Capture the cell that displays the provided text and extract its (X, Y) central coordinate. 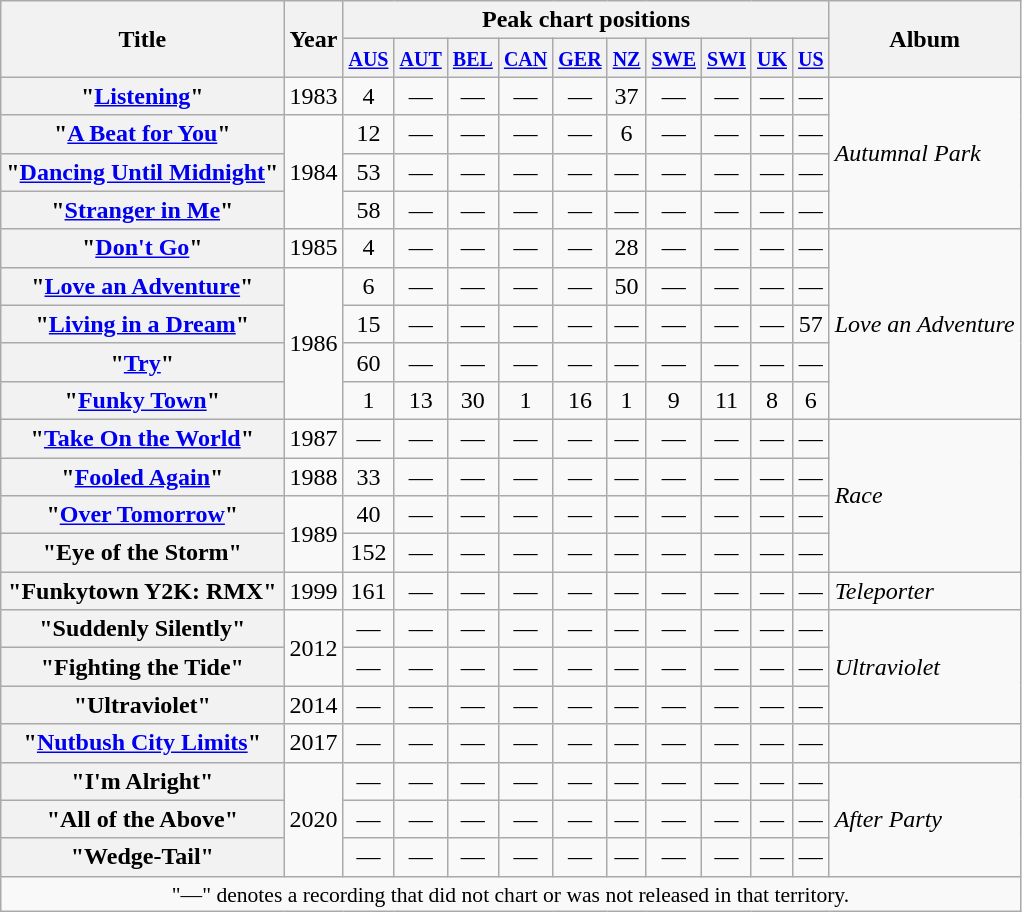
CAN (525, 58)
"Funky Town" (142, 400)
"—" denotes a recording that did not chart or was not released in that territory. (510, 894)
"Love an Adventure" (142, 286)
30 (472, 400)
"Try" (142, 362)
"All of the Above" (142, 819)
AUT (420, 58)
"Fooled Again" (142, 477)
Teleporter (924, 591)
58 (368, 210)
1984 (314, 172)
SWI (727, 58)
Autumnal Park (924, 153)
"Don't Go" (142, 248)
"Stranger in Me" (142, 210)
"Wedge-Tail" (142, 857)
Peak chart positions (586, 20)
SWE (674, 58)
1989 (314, 534)
1986 (314, 343)
2020 (314, 819)
50 (626, 286)
1999 (314, 591)
BEL (472, 58)
2017 (314, 743)
UK (772, 58)
"A Beat for You" (142, 134)
60 (368, 362)
"Living in a Dream" (142, 324)
33 (368, 477)
"Take On the World" (142, 438)
161 (368, 591)
1987 (314, 438)
2012 (314, 648)
After Party (924, 819)
GER (580, 58)
Ultraviolet (924, 667)
8 (772, 400)
"Dancing Until Midnight" (142, 172)
152 (368, 553)
12 (368, 134)
2014 (314, 705)
37 (626, 96)
1985 (314, 248)
9 (674, 400)
15 (368, 324)
NZ (626, 58)
AUS (368, 58)
Race (924, 495)
1983 (314, 96)
"Listening" (142, 96)
53 (368, 172)
13 (420, 400)
"Funkytown Y2K: RMX" (142, 591)
US (812, 58)
40 (368, 515)
57 (812, 324)
Album (924, 39)
16 (580, 400)
"Nutbush City Limits" (142, 743)
Love an Adventure (924, 324)
Year (314, 39)
Title (142, 39)
"Suddenly Silently" (142, 629)
"Fighting the Tide" (142, 667)
11 (727, 400)
1988 (314, 477)
"Eye of the Storm" (142, 553)
28 (626, 248)
"Ultraviolet" (142, 705)
"I'm Alright" (142, 781)
"Over Tomorrow" (142, 515)
